From the cell containing the given text, extract its center point as [X, Y] coordinate. 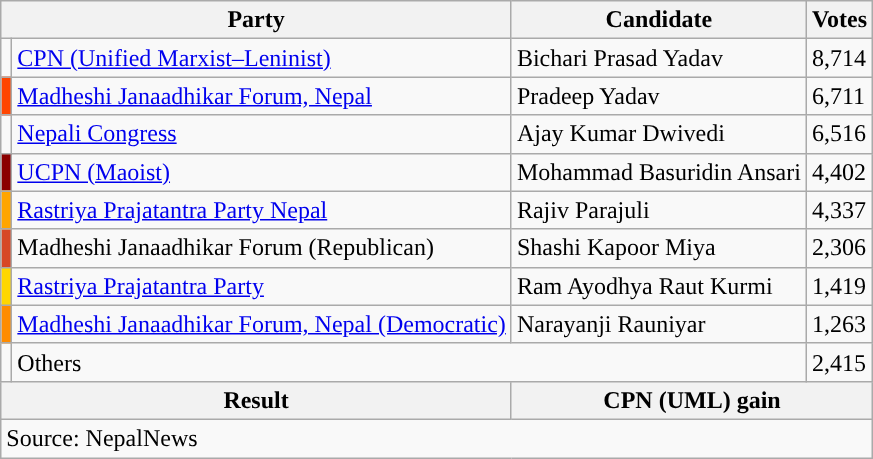
Pradeep Yadav [658, 96]
Candidate [658, 20]
2,415 [839, 362]
Party [256, 20]
6,516 [839, 134]
4,402 [839, 172]
Madheshi Janaadhikar Forum (Republican) [262, 248]
Others [410, 362]
CPN (UML) gain [692, 400]
Mohammad Basuridin Ansari [658, 172]
Rastriya Prajatantra Party Nepal [262, 210]
8,714 [839, 58]
Rastriya Prajatantra Party [262, 286]
Shashi Kapoor Miya [658, 248]
Source: NepalNews [437, 438]
Nepali Congress [262, 134]
Ram Ayodhya Raut Kurmi [658, 286]
1,263 [839, 324]
6,711 [839, 96]
Ajay Kumar Dwivedi [658, 134]
1,419 [839, 286]
4,337 [839, 210]
CPN (Unified Marxist–Leninist) [262, 58]
UCPN (Maoist) [262, 172]
Rajiv Parajuli [658, 210]
Bichari Prasad Yadav [658, 58]
Narayanji Rauniyar [658, 324]
Madheshi Janaadhikar Forum, Nepal [262, 96]
2,306 [839, 248]
Result [256, 400]
Votes [839, 20]
Madheshi Janaadhikar Forum, Nepal (Democratic) [262, 324]
